Detect which cell encompasses the target text, then output its [X, Y] center coordinate. 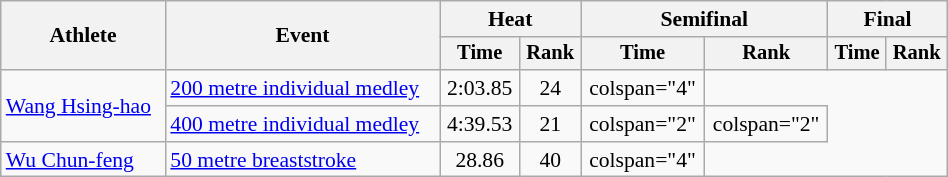
24 [550, 88]
Semifinal [704, 19]
Final [888, 19]
Heat [510, 19]
4:39.53 [480, 124]
2:03.85 [480, 88]
Event [302, 36]
200 metre individual medley [302, 88]
21 [550, 124]
400 metre individual medley [302, 124]
Wang Hsing-hao [84, 106]
Athlete [84, 36]
colspan="4" [643, 88]
